Identify which cell holds the provided text, then report its [X, Y] central coordinate. 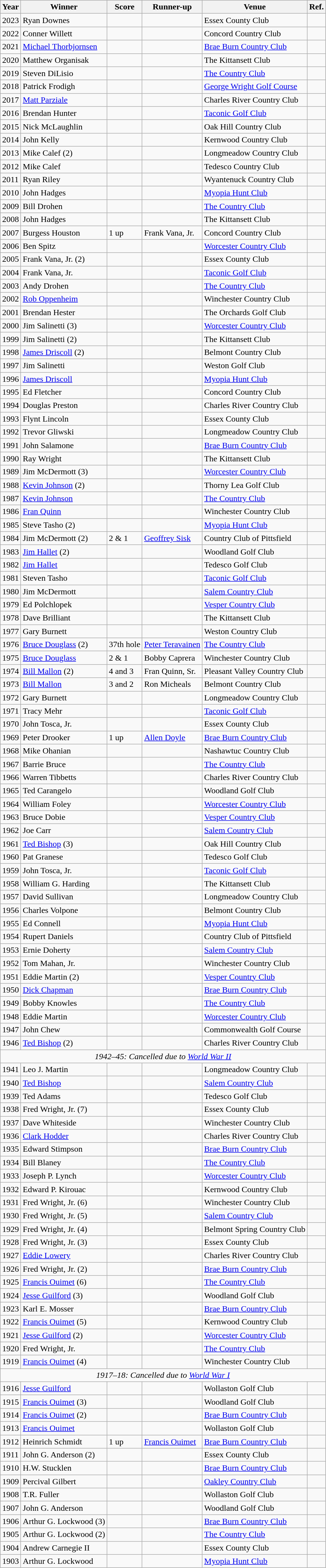
Ben Spitz [64, 246]
1970 [10, 724]
2018 [10, 87]
Edward Stimpson [64, 1149]
Eddie Martin (2) [64, 976]
Ted Bishop (2) [64, 1043]
Venue [255, 7]
Oakley Country Club [255, 1481]
1996 [10, 379]
1959 [10, 870]
Ted Carangelo [64, 790]
2008 [10, 220]
1927 [10, 1256]
Patrick Frodigh [64, 87]
1967 [10, 764]
Joe Carr [64, 831]
2007 [10, 233]
1940 [10, 1083]
Bill Blaney [64, 1162]
2017 [10, 100]
Flynt Lincoln [64, 419]
John Chew [64, 1030]
2000 [10, 326]
1999 [10, 339]
H.W. Stucklen [64, 1468]
Bruce Douglass [64, 658]
2020 [10, 60]
Michael Thorbjornsen [64, 47]
Winner [64, 7]
1958 [10, 884]
Score [125, 7]
2016 [10, 113]
Mike Ohanian [64, 751]
Ryan Riley [64, 180]
Jim McDermott (3) [64, 472]
1905 [10, 1534]
Pleasant Valley Country Club [255, 671]
1995 [10, 392]
Brendan Hester [64, 312]
1992 [10, 432]
1981 [10, 578]
John G. Anderson [64, 1508]
3 and 2 [125, 684]
Kevin Johnson [64, 498]
1989 [10, 472]
Andy Drohen [64, 286]
1969 [10, 737]
1907 [10, 1508]
Bobby Caprera [172, 658]
1912 [10, 1442]
1955 [10, 923]
1974 [10, 671]
Weston Country Club [255, 631]
1939 [10, 1096]
Year [10, 7]
Tom Mahan, Jr. [64, 963]
Rob Oppenheim [64, 299]
Francis Ouimet (6) [64, 1282]
2023 [10, 20]
James Driscoll [64, 379]
1926 [10, 1269]
2021 [10, 47]
1982 [10, 565]
1968 [10, 751]
Francis Ouimet (5) [64, 1322]
1988 [10, 485]
1929 [10, 1229]
2011 [10, 180]
1925 [10, 1282]
1987 [10, 498]
Jesse Guilford (3) [64, 1295]
2003 [10, 286]
Bruce Douglass (2) [64, 645]
Ted Bishop (3) [64, 844]
2010 [10, 193]
2015 [10, 126]
The Orchards Golf Club [255, 312]
1919 [10, 1362]
1934 [10, 1162]
1993 [10, 419]
1910 [10, 1468]
Conner Willett [64, 34]
Tracy Mehr [64, 711]
1990 [10, 459]
1960 [10, 857]
Jim Salinetti (2) [64, 339]
1956 [10, 910]
1984 [10, 538]
Jim McDermott (2) [64, 538]
Matthew Organisak [64, 60]
James Driscoll (2) [64, 352]
2022 [10, 34]
Percival Gilbert [64, 1481]
John Salamone [64, 445]
Jim Salinetti (3) [64, 326]
1991 [10, 445]
1954 [10, 937]
Mike Calef [64, 166]
Commonwealth Golf Course [255, 1030]
2012 [10, 166]
William G. Harding [64, 884]
Arthur G. Lockwood [64, 1561]
Francis Ouimet (3) [64, 1402]
1938 [10, 1109]
1931 [10, 1202]
2013 [10, 153]
1957 [10, 897]
Frank Vana, Jr. (2) [64, 259]
Clark Hodder [64, 1136]
Jim McDermott [64, 592]
1947 [10, 1030]
Burgess Houston [64, 233]
John G. Anderson (2) [64, 1455]
Trevor Gliwski [64, 432]
1972 [10, 698]
Steven DiLisio [64, 73]
Wyantenuck Country Club [255, 180]
1916 [10, 1388]
Edward P. Kirouac [64, 1189]
Rupert Daniels [64, 937]
1986 [10, 512]
Belmont Spring Country Club [255, 1229]
Steve Tasho (2) [64, 525]
Eddie Lowery [64, 1256]
Heinrich Schmidt [64, 1442]
1965 [10, 790]
Barrie Bruce [64, 764]
1908 [10, 1495]
Fred Wright, Jr. [64, 1348]
2004 [10, 273]
Fred Wright, Jr. (7) [64, 1109]
Kevin Johnson (2) [64, 485]
Warren Tibbetts [64, 777]
1935 [10, 1149]
Ron Micheals [172, 684]
Fred Wright, Jr. (6) [64, 1202]
Arthur G. Lockwood (2) [64, 1534]
1913 [10, 1428]
1964 [10, 804]
1906 [10, 1521]
Fran Quinn [64, 512]
1963 [10, 817]
1904 [10, 1548]
Tedesco Country Club [255, 166]
Ref. [317, 7]
1946 [10, 1043]
Runner-up [172, 7]
1973 [10, 684]
2001 [10, 312]
Mike Calef (2) [64, 153]
Dick Chapman [64, 990]
Fred Wright, Jr. (3) [64, 1242]
David Sullivan [64, 897]
Francis Ouimet (2) [64, 1415]
1923 [10, 1309]
Pat Granese [64, 857]
2009 [10, 206]
Weston Golf Club [255, 365]
2002 [10, 299]
Jesse Guilford [64, 1388]
Ed Connell [64, 923]
Nashawtuc Country Club [255, 751]
Dave Whiteside [64, 1123]
1983 [10, 551]
Bill Mallon [64, 684]
1978 [10, 618]
Fred Wright, Jr. (2) [64, 1269]
1930 [10, 1216]
William Foley [64, 804]
1937 [10, 1123]
Allen Doyle [172, 737]
1949 [10, 1003]
George Wright Golf Course [255, 87]
1917–18: Cancelled due to World War I [163, 1375]
1921 [10, 1335]
Jim Salinetti [64, 365]
Geoffrey Sisk [172, 538]
1950 [10, 990]
37th hole [125, 645]
4 and 3 [125, 671]
2006 [10, 246]
T.R. Fuller [64, 1495]
2019 [10, 73]
Arthur G. Lockwood (3) [64, 1521]
Peter Teravainen [172, 645]
Ted Adams [64, 1096]
1936 [10, 1136]
Jim Hallet (2) [64, 551]
Ray Wright [64, 459]
Brendan Hunter [64, 113]
1909 [10, 1481]
Douglas Preston [64, 406]
1975 [10, 658]
Fred Wright, Jr. (4) [64, 1229]
Joseph P. Lynch [64, 1176]
Ryan Downes [64, 20]
1924 [10, 1295]
1903 [10, 1561]
2005 [10, 259]
1953 [10, 950]
Matt Parziale [64, 100]
1948 [10, 1017]
1932 [10, 1189]
1928 [10, 1242]
Ed Fletcher [64, 392]
Thorny Lea Golf Club [255, 485]
1997 [10, 365]
Karl E. Mosser [64, 1309]
Jesse Guilford (2) [64, 1335]
Eddie Martin [64, 1017]
Fran Quinn, Sr. [172, 671]
Dave Brilliant [64, 618]
Charles Volpone [64, 910]
1985 [10, 525]
Ed Polchlopek [64, 605]
1971 [10, 711]
1980 [10, 592]
Bruce Dobie [64, 817]
Nick McLaughlin [64, 126]
1933 [10, 1176]
Bill Drohen [64, 206]
Leo J. Martin [64, 1070]
2014 [10, 140]
Andrew Carnegie II [64, 1548]
1962 [10, 831]
1979 [10, 605]
1942–45: Cancelled due to World War II [163, 1056]
Ernie Doherty [64, 950]
1961 [10, 844]
Francis Ouimet (4) [64, 1362]
1994 [10, 406]
1977 [10, 631]
1966 [10, 777]
John Kelly [64, 140]
1922 [10, 1322]
1920 [10, 1348]
1914 [10, 1415]
Peter Drooker [64, 737]
1941 [10, 1070]
Bill Mallon (2) [64, 671]
1915 [10, 1402]
Bobby Knowles [64, 1003]
1911 [10, 1455]
Steven Tasho [64, 578]
Fred Wright, Jr. (5) [64, 1216]
1952 [10, 963]
1998 [10, 352]
1951 [10, 976]
1976 [10, 645]
Jim Hallet [64, 565]
Ted Bishop [64, 1083]
